Provide the [x, y] coordinate of the cell's center where the given text is located.  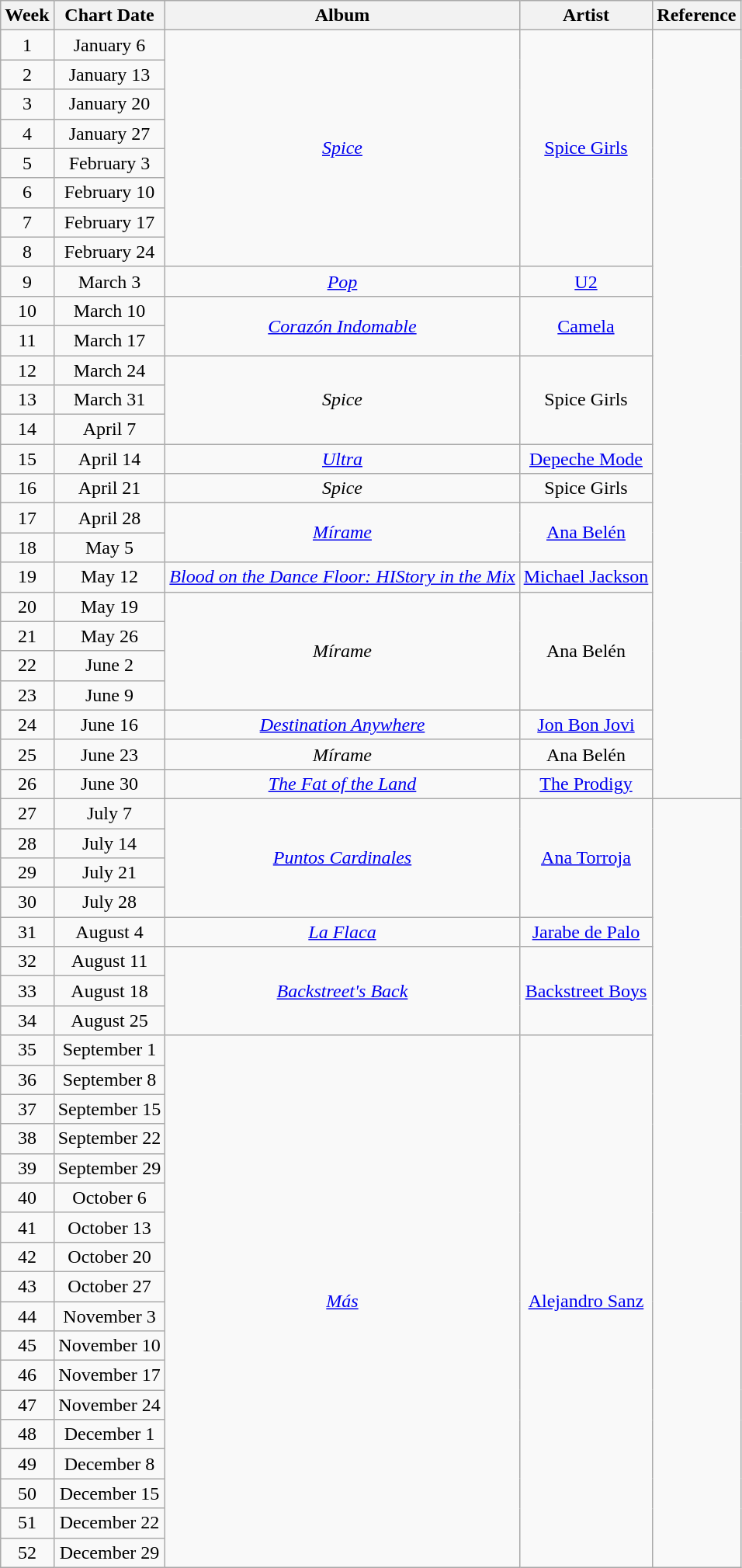
35 [27, 1050]
June 23 [109, 754]
Alejandro Sanz [586, 1302]
March 17 [109, 340]
52 [27, 1552]
Week [27, 16]
November 3 [109, 1316]
30 [27, 902]
50 [27, 1493]
Jon Bon Jovi [586, 725]
Ultra [342, 459]
September 1 [109, 1050]
10 [27, 311]
U2 [586, 281]
September 29 [109, 1168]
August 4 [109, 932]
January 27 [109, 134]
5 [27, 163]
June 2 [109, 666]
Chart Date [109, 16]
November 10 [109, 1346]
March 10 [109, 311]
39 [27, 1168]
47 [27, 1405]
14 [27, 429]
40 [27, 1198]
19 [27, 577]
Ana Torroja [586, 857]
41 [27, 1227]
38 [27, 1139]
3 [27, 104]
August 18 [109, 991]
9 [27, 281]
September 22 [109, 1139]
December 22 [109, 1523]
28 [27, 843]
26 [27, 784]
16 [27, 488]
46 [27, 1375]
Más [342, 1302]
21 [27, 636]
August 25 [109, 1020]
27 [27, 813]
48 [27, 1434]
June 9 [109, 695]
February 10 [109, 193]
October 27 [109, 1286]
Depeche Mode [586, 459]
February 3 [109, 163]
22 [27, 666]
Camela [586, 325]
2 [27, 75]
34 [27, 1020]
Artist [586, 16]
20 [27, 607]
October 13 [109, 1227]
May 5 [109, 548]
29 [27, 873]
January 13 [109, 75]
The Prodigy [586, 784]
February 17 [109, 222]
April 14 [109, 459]
51 [27, 1523]
April 28 [109, 518]
49 [27, 1464]
8 [27, 252]
January 6 [109, 45]
March 31 [109, 400]
Destination Anywhere [342, 725]
23 [27, 695]
May 12 [109, 577]
October 6 [109, 1198]
31 [27, 932]
43 [27, 1286]
4 [27, 134]
August 11 [109, 961]
October 20 [109, 1257]
Corazón Indomable [342, 325]
April 7 [109, 429]
37 [27, 1109]
Reference [697, 16]
44 [27, 1316]
33 [27, 991]
June 16 [109, 725]
6 [27, 193]
Backstreet's Back [342, 991]
Backstreet Boys [586, 991]
13 [27, 400]
July 7 [109, 813]
15 [27, 459]
June 30 [109, 784]
11 [27, 340]
April 21 [109, 488]
May 26 [109, 636]
The Fat of the Land [342, 784]
July 28 [109, 902]
March 24 [109, 370]
January 20 [109, 104]
1 [27, 45]
May 19 [109, 607]
18 [27, 548]
November 17 [109, 1375]
Michael Jackson [586, 577]
32 [27, 961]
March 3 [109, 281]
Blood on the Dance Floor: HIStory in the Mix [342, 577]
25 [27, 754]
November 24 [109, 1405]
December 1 [109, 1434]
Album [342, 16]
45 [27, 1346]
7 [27, 222]
September 15 [109, 1109]
36 [27, 1080]
February 24 [109, 252]
December 8 [109, 1464]
December 15 [109, 1493]
24 [27, 725]
42 [27, 1257]
July 14 [109, 843]
July 21 [109, 873]
Puntos Cardinales [342, 857]
Jarabe de Palo [586, 932]
La Flaca [342, 932]
17 [27, 518]
September 8 [109, 1080]
Pop [342, 281]
December 29 [109, 1552]
12 [27, 370]
